Scan for the cell matching the given text and deliver its (x, y) coordinate at center. 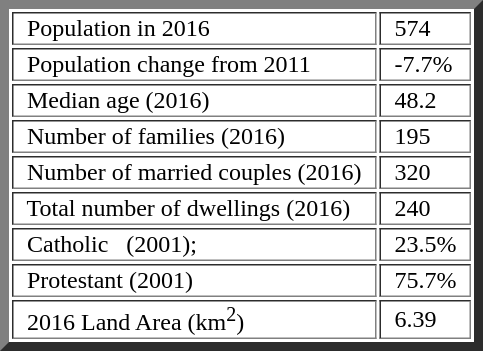
Total number of dwellings (2016) (194, 208)
2016 Land Area (km2) (194, 320)
Population change from 2011 (194, 64)
320 (426, 172)
240 (426, 208)
Protestant (2001) (194, 280)
Number of married couples (2016) (194, 172)
-7.7% (426, 64)
Number of families (2016) (194, 136)
Catholic (2001); (194, 244)
6.39 (426, 320)
48.2 (426, 100)
Population in 2016 (194, 28)
Median age (2016) (194, 100)
23.5% (426, 244)
195 (426, 136)
75.7% (426, 280)
574 (426, 28)
